Provide the [x, y] coordinate of the cell's center where the given text is located.  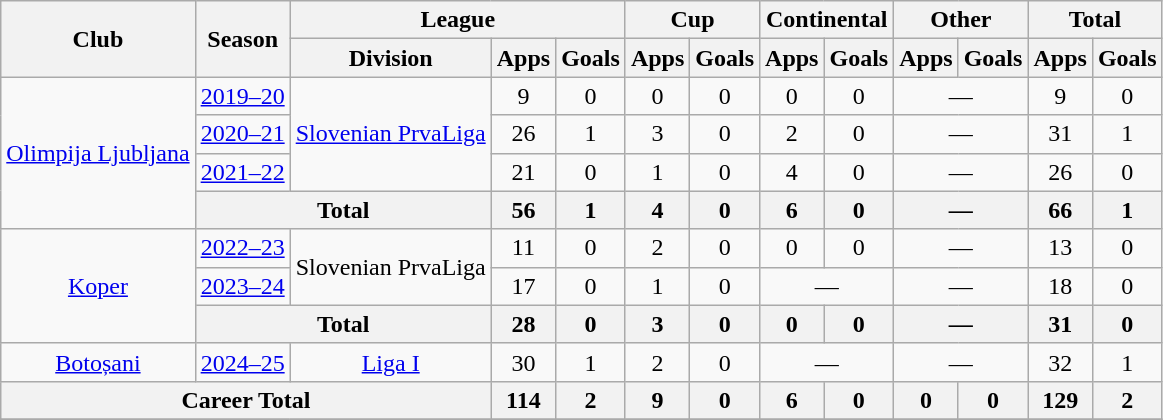
114 [523, 400]
Club [98, 39]
League [458, 20]
56 [523, 210]
Career Total [246, 400]
2020–21 [242, 134]
2024–25 [242, 362]
129 [1060, 400]
13 [1060, 248]
Koper [98, 286]
17 [523, 286]
28 [523, 324]
32 [1060, 362]
66 [1060, 210]
11 [523, 248]
18 [1060, 286]
21 [523, 172]
30 [523, 362]
2023–24 [242, 286]
2022–23 [242, 248]
Other [961, 20]
Olimpija Ljubljana [98, 153]
2019–20 [242, 96]
2021–22 [242, 172]
Season [242, 39]
Botoșani [98, 362]
Cup [692, 20]
Liga I [390, 362]
Division [390, 58]
Continental [827, 20]
